Return the [X, Y] coordinate for the center point of the cell that contains the specified text.  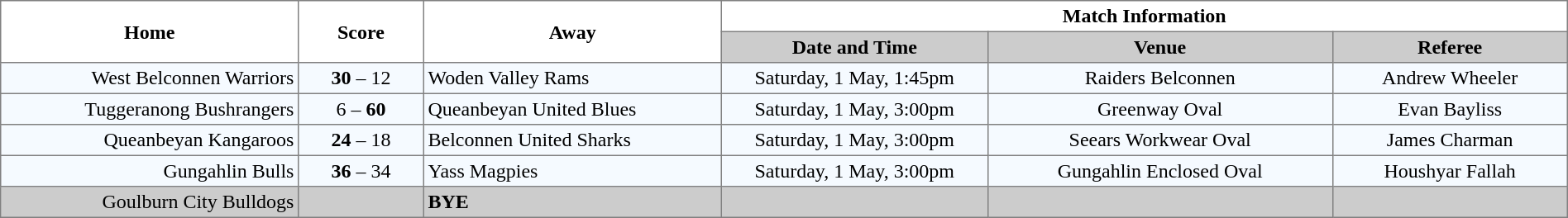
Evan Bayliss [1450, 109]
Raiders Belconnen [1159, 78]
Belconnen United Sharks [572, 140]
Houshyar Fallah [1450, 171]
Referee [1450, 47]
24 – 18 [361, 140]
Goulburn City Bulldogs [150, 202]
Queanbeyan United Blues [572, 109]
BYE [572, 202]
Greenway Oval [1159, 109]
Seears Workwear Oval [1159, 140]
Woden Valley Rams [572, 78]
Home [150, 31]
Yass Magpies [572, 171]
Away [572, 31]
Gungahlin Enclosed Oval [1159, 171]
Gungahlin Bulls [150, 171]
Venue [1159, 47]
Saturday, 1 May, 1:45pm [854, 78]
Queanbeyan Kangaroos [150, 140]
Date and Time [854, 47]
30 – 12 [361, 78]
Match Information [1145, 17]
Tuggeranong Bushrangers [150, 109]
West Belconnen Warriors [150, 78]
Score [361, 31]
6 – 60 [361, 109]
Andrew Wheeler [1450, 78]
36 – 34 [361, 171]
James Charman [1450, 140]
